From the cell containing the given text, extract its center point as (X, Y) coordinate. 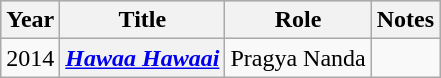
Role (298, 20)
Title (142, 20)
Notes (405, 20)
Pragya Nanda (298, 58)
Hawaa Hawaai (142, 58)
Year (30, 20)
2014 (30, 58)
